Search for the cell housing the specified text and yield its (X, Y) center coordinate. 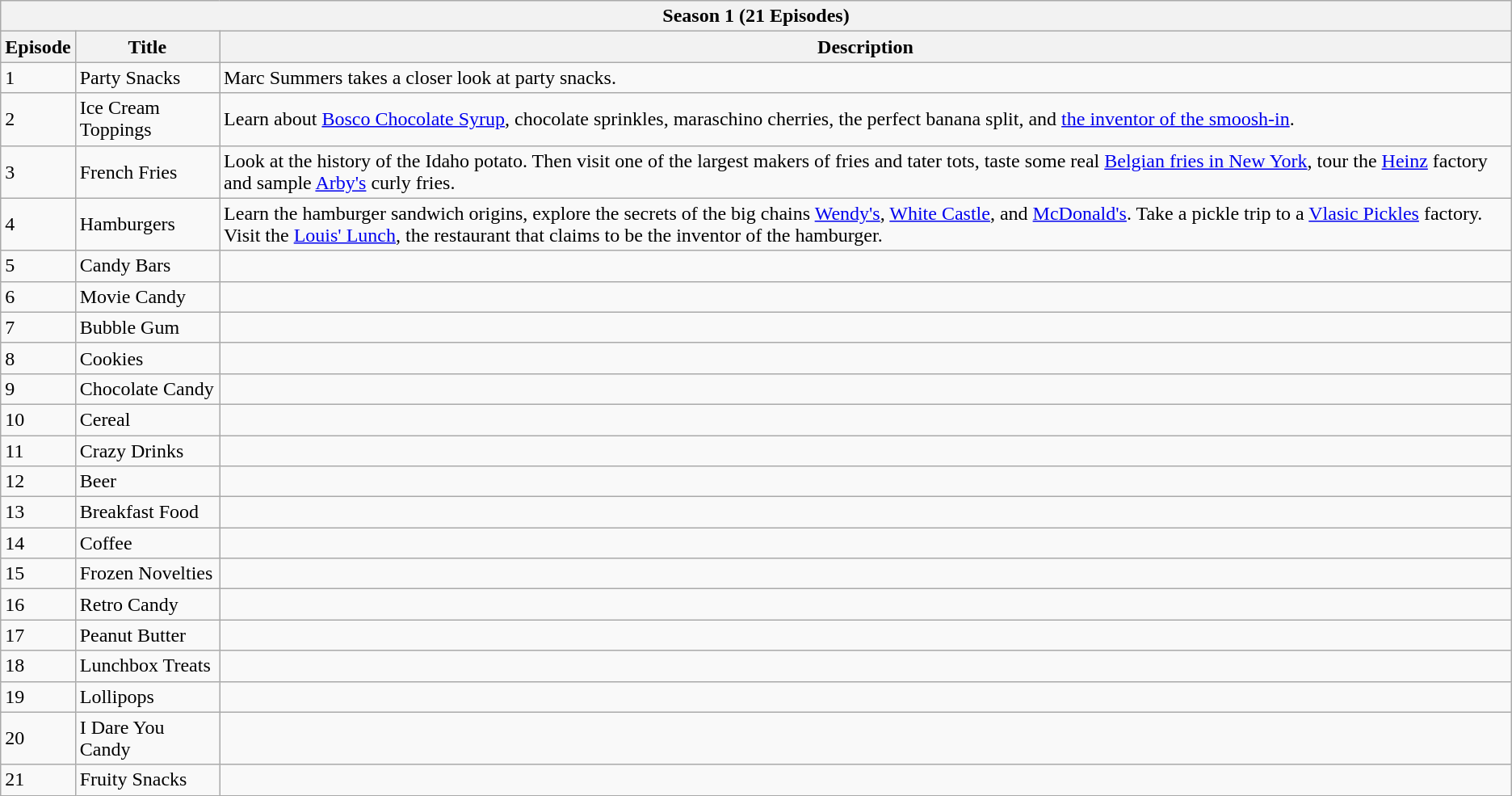
Episode (38, 47)
6 (38, 297)
9 (38, 389)
21 (38, 780)
Marc Summers takes a closer look at party snacks. (866, 78)
Lollipops (147, 697)
Fruity Snacks (147, 780)
3 (38, 171)
10 (38, 419)
Breakfast Food (147, 512)
Frozen Novelties (147, 574)
14 (38, 543)
Peanut Butter (147, 635)
Crazy Drinks (147, 450)
12 (38, 482)
18 (38, 666)
Coffee (147, 543)
French Fries (147, 171)
13 (38, 512)
7 (38, 327)
Description (866, 47)
Movie Candy (147, 297)
Ice Cream Toppings (147, 120)
Beer (147, 482)
Hamburgers (147, 225)
16 (38, 604)
2 (38, 120)
1 (38, 78)
Cookies (147, 358)
Chocolate Candy (147, 389)
I Dare You Candy (147, 739)
11 (38, 450)
17 (38, 635)
Cereal (147, 419)
Title (147, 47)
Retro Candy (147, 604)
Learn about Bosco Chocolate Syrup, chocolate sprinkles, maraschino cherries, the perfect banana split, and the inventor of the smoosh-in. (866, 120)
5 (38, 266)
20 (38, 739)
8 (38, 358)
4 (38, 225)
Party Snacks (147, 78)
Lunchbox Treats (147, 666)
Season 1 (21 Episodes) (756, 16)
Bubble Gum (147, 327)
15 (38, 574)
19 (38, 697)
Candy Bars (147, 266)
